Output the [x, y] coordinate of the center of the cell containing the given text.  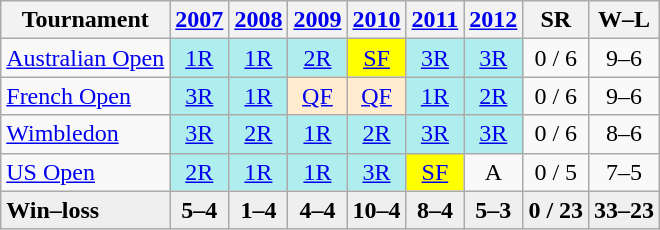
Australian Open [86, 58]
2008 [258, 20]
10–4 [376, 210]
A [494, 172]
2009 [318, 20]
Tournament [86, 20]
2010 [376, 20]
SR [556, 20]
2007 [200, 20]
4–4 [318, 210]
5–3 [494, 210]
2011 [435, 20]
French Open [86, 96]
US Open [86, 172]
5–4 [200, 210]
7–5 [624, 172]
8–6 [624, 134]
W–L [624, 20]
1–4 [258, 210]
Wimbledon [86, 134]
Win–loss [86, 210]
0 / 23 [556, 210]
33–23 [624, 210]
8–4 [435, 210]
0 / 5 [556, 172]
2012 [494, 20]
